From the cell containing the given text, extract its center point as [x, y] coordinate. 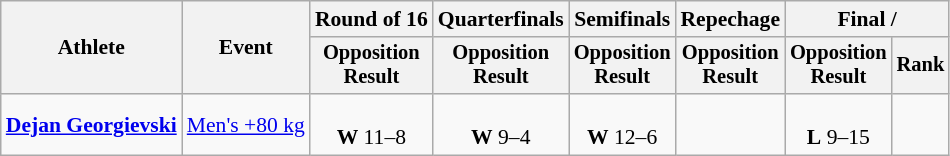
Final / [867, 19]
Quarterfinals [501, 19]
Men's +80 kg [246, 124]
Repechage [730, 19]
Semifinals [622, 19]
Event [246, 48]
Athlete [92, 48]
W 12–6 [622, 124]
Round of 16 [372, 19]
Rank [921, 66]
W 9–4 [501, 124]
W 11–8 [372, 124]
L 9–15 [838, 124]
Dejan Georgievski [92, 124]
